Determine the [x, y] coordinate at the center of the cell enclosing the given text.  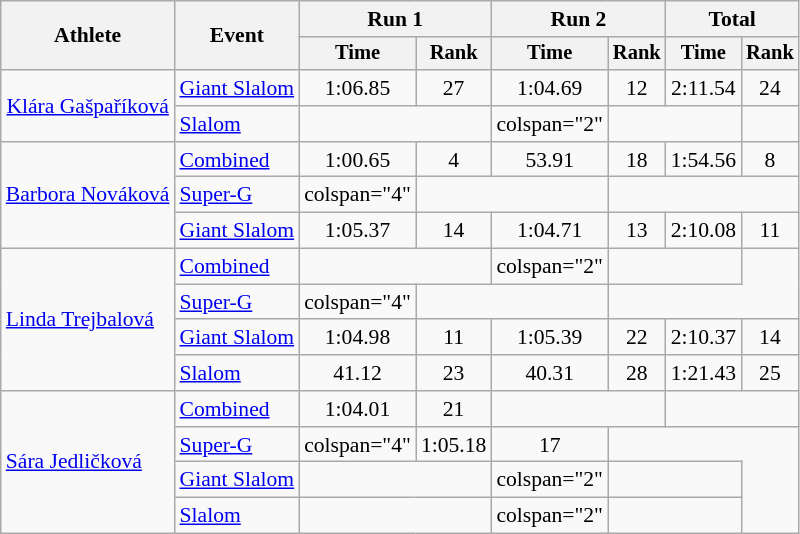
Run 1 [395, 19]
27 [454, 88]
1:06.85 [358, 88]
17 [550, 445]
1:04.69 [550, 88]
Athlete [88, 36]
1:04.98 [358, 338]
21 [454, 409]
18 [637, 160]
28 [637, 373]
40.31 [550, 373]
53.91 [550, 160]
13 [637, 231]
23 [454, 373]
Event [238, 36]
Klára Gašpaříková [88, 106]
12 [637, 88]
Linda Trejbalová [88, 320]
24 [770, 88]
1:04.71 [550, 231]
1:54.56 [704, 160]
1:05.18 [454, 445]
1:05.39 [550, 338]
25 [770, 373]
2:10.08 [704, 231]
1:04.01 [358, 409]
Sára Jedličková [88, 462]
1:05.37 [358, 231]
Total [732, 19]
22 [637, 338]
1:00.65 [358, 160]
41.12 [358, 373]
8 [770, 160]
Barbora Nováková [88, 196]
4 [454, 160]
Run 2 [578, 19]
2:11.54 [704, 88]
1:21.43 [704, 373]
2:10.37 [704, 338]
